Locate the cell with the specified text and output its (X, Y) center coordinate. 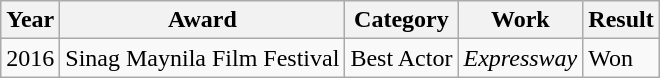
Category (402, 20)
Expressway (520, 58)
Year (30, 20)
Won (621, 58)
2016 (30, 58)
Result (621, 20)
Work (520, 20)
Award (202, 20)
Best Actor (402, 58)
Sinag Maynila Film Festival (202, 58)
